Return [x, y] of the center of cell containing provided text 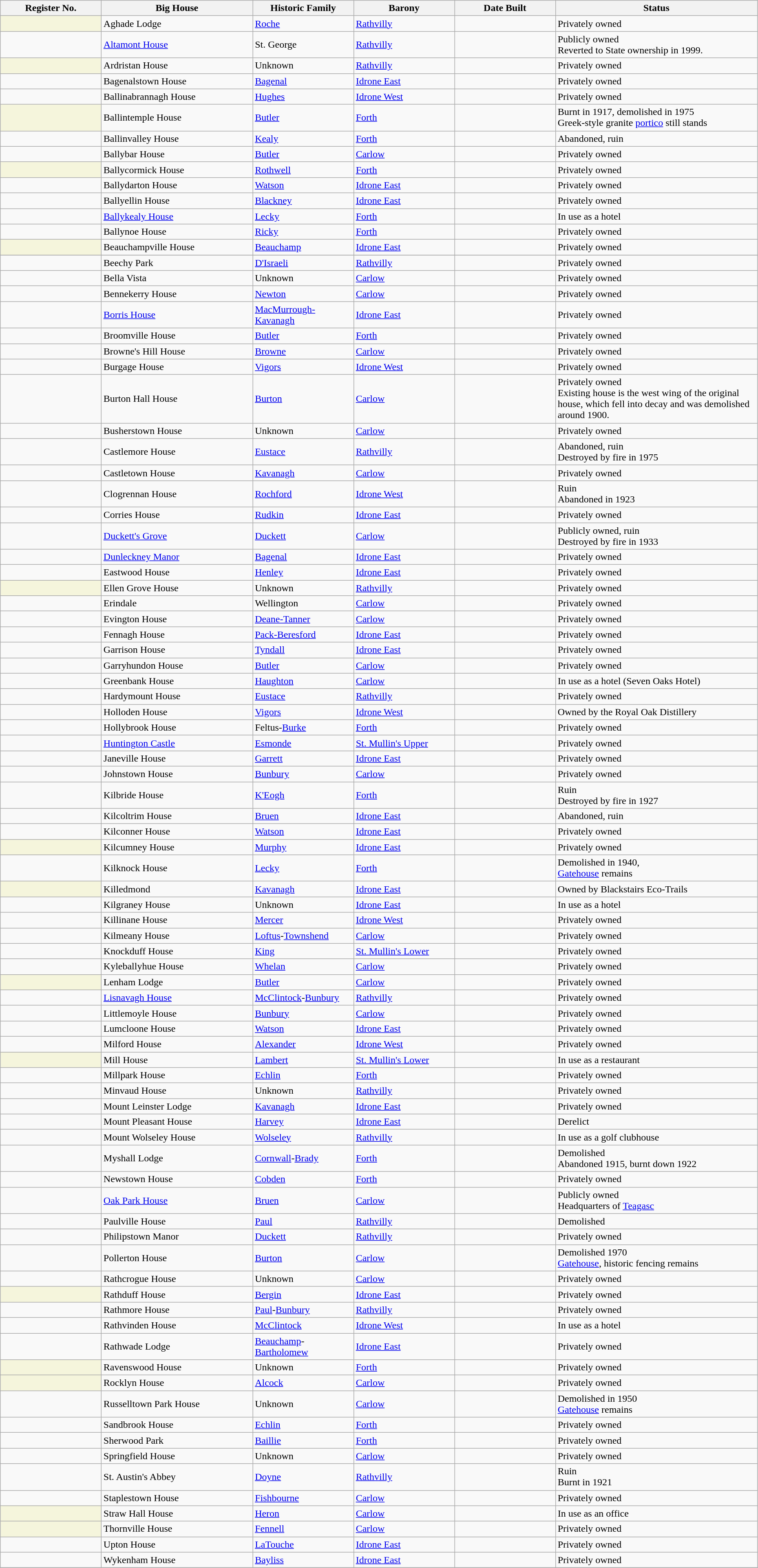
Rothwell [303, 170]
Ballyellin House [177, 200]
Sherwood Park [177, 1440]
Erindale [177, 603]
Roche [303, 24]
K'Eogh [303, 795]
Baillie [303, 1440]
MacMurrough-Kavanagh [303, 315]
Mount Wolseley House [177, 1137]
Rathduff House [177, 1294]
Mount Pleasant House [177, 1122]
Upton House [177, 1544]
Hardymount House [177, 696]
Blackney [303, 200]
Fennagh House [177, 634]
Harvey [303, 1122]
St. George [303, 45]
Wellington [303, 603]
Corries House [177, 515]
Dunleckney Manor [177, 557]
Derelict [656, 1122]
Rochford [303, 494]
Borris House [177, 315]
Beechy Park [177, 263]
Feltus-Burke [303, 727]
Busherstown House [177, 431]
Garryhundon House [177, 665]
Lumcloone House [177, 1028]
Doyne [303, 1477]
Knockduff House [177, 951]
Hughes [303, 97]
Paul [303, 1221]
Beauchamp [303, 247]
Wykenham House [177, 1560]
Rudkin [303, 515]
Alcock [303, 1383]
Broomville House [177, 336]
St. Mullin's Upper [404, 743]
Millpark House [177, 1075]
King [303, 951]
Kilbride House [177, 795]
Bagenalstown House [177, 81]
Demolished [656, 1221]
Clogrennan House [177, 494]
Burnt in 1917, demolished in 1975 Greek-style granite portico still stands [656, 117]
Garrison House [177, 650]
Ballycormick House [177, 170]
Ricky [303, 232]
Heron [303, 1513]
Big House [177, 8]
Hollybrook House [177, 727]
Kilmeany House [177, 936]
Johnstown House [177, 774]
Browne's Hill House [177, 351]
Philipstown Manor [177, 1237]
Minvaud House [177, 1091]
Pack-Beresford [303, 634]
Loftus-Townshend [303, 936]
Mercer [303, 920]
Evington House [177, 619]
Lisnavagh House [177, 998]
Ardristan House [177, 66]
Castlemore House [177, 451]
Privately owned Existing house is the west wing of the original house, which fell into decay and was demolished around 1900. [656, 399]
Burton Hall House [177, 399]
Kealy [303, 139]
LaTouche [303, 1544]
Esmonde [303, 743]
Kilgraney House [177, 905]
Ballybar House [177, 154]
Lenham Lodge [177, 982]
Pollerton House [177, 1257]
Rathwade Lodge [177, 1346]
Lambert [303, 1060]
Oak Park House [177, 1200]
Duckett's Grove [177, 535]
In use as a golf clubhouse [656, 1137]
Bella Vista [177, 278]
Killinane House [177, 920]
Mill House [177, 1060]
Kilconner House [177, 832]
Status [656, 8]
Killedmond [177, 889]
Holloden House [177, 712]
Eastwood House [177, 573]
Demolished 1970 Gatehouse, historic fencing remains [656, 1257]
Kilknock House [177, 868]
Staplestown House [177, 1498]
Straw Hall House [177, 1513]
Ballintemple House [177, 117]
Ruin Abandoned in 1923 [656, 494]
Demolished in 1940, Gatehouse remains [656, 868]
Aghade Lodge [177, 24]
Owned by Blackstairs Eco-Trails [656, 889]
Thornville House [177, 1529]
Altamont House [177, 45]
Ballinabrannagh House [177, 97]
Rathvinden House [177, 1325]
Newstown House [177, 1179]
D'Israeli [303, 263]
Cornwall-Brady [303, 1158]
Browne [303, 351]
Garrett [303, 758]
Demolished in 1950 Gatehouse remains [656, 1404]
Littlemoyle House [177, 1013]
In use as an office [656, 1513]
Kilcoltrim House [177, 816]
Sandbrook House [177, 1425]
Springfield House [177, 1456]
McClintock [303, 1325]
Bayliss [303, 1560]
Barony [404, 8]
Murphy [303, 847]
Paulville House [177, 1221]
Deane-Tanner [303, 619]
St. Austin's Abbey [177, 1477]
Haughton [303, 681]
Milford House [177, 1044]
Publicly owned Headquarters of Teagasc [656, 1200]
In use as a restaurant [656, 1060]
Ravenswood House [177, 1368]
Paul-Bunbury [303, 1310]
Alexander [303, 1044]
In use as a hotel (Seven Oaks Hotel) [656, 681]
Abandoned, ruin Destroyed by fire in 1975 [656, 451]
Date Built [505, 8]
Beauchamp-Bartholomew [303, 1346]
Huntington Castle [177, 743]
Kyleballyhue House [177, 967]
Tyndall [303, 650]
Ballydarton House [177, 185]
Rocklyn House [177, 1383]
McClintock-Bunbury [303, 998]
Wolseley [303, 1137]
Bergin [303, 1294]
Rathmore House [177, 1310]
Greenbank House [177, 681]
Publicly owned Reverted to State ownership in 1999. [656, 45]
Ruin Burnt in 1921 [656, 1477]
Fishbourne [303, 1498]
Ruin Destroyed by fire in 1927 [656, 795]
Historic Family [303, 8]
Demolished Abandoned 1915, burnt down 1922 [656, 1158]
Kilcumney House [177, 847]
Beauchampville House [177, 247]
Ballynoe House [177, 232]
Russelltown Park House [177, 1404]
Owned by the Royal Oak Distillery [656, 712]
Henley [303, 573]
Fennell [303, 1529]
Publicly owned, ruin Destroyed by fire in 1933 [656, 535]
Burgage House [177, 367]
Newton [303, 294]
Whelan [303, 967]
Mount Leinster Lodge [177, 1106]
Ballinvalley House [177, 139]
Myshall Lodge [177, 1158]
Bennekerry House [177, 294]
Cobden [303, 1179]
Janeville House [177, 758]
Ballykealy House [177, 216]
Rathcrogue House [177, 1279]
Ellen Grove House [177, 588]
Register No. [51, 8]
Castletown House [177, 473]
